Determine the (x, y) coordinate at the center of the cell enclosing the given text.  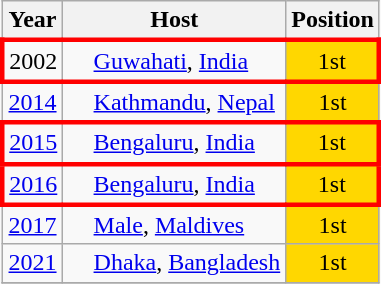
Dhaka, Bangladesh (174, 263)
2017 (32, 225)
2002 (32, 60)
Kathmandu, Nepal (174, 102)
2021 (32, 263)
Guwahati, India (174, 60)
Year (32, 21)
Host (174, 21)
2016 (32, 184)
Male, Maldives (174, 225)
2014 (32, 102)
Position (333, 21)
2015 (32, 142)
